Capture the cell that displays the provided text and extract its (X, Y) central coordinate. 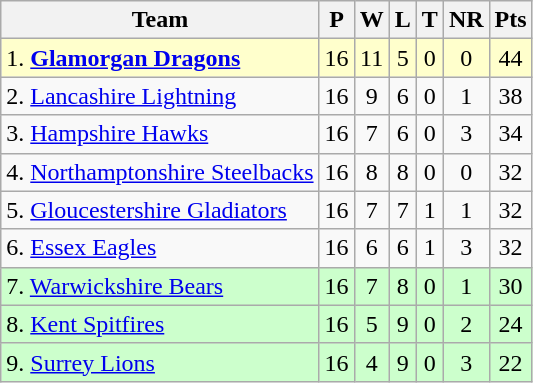
4. Northamptonshire Steelbacks (160, 172)
L (402, 20)
9. Surrey Lions (160, 362)
8. Kent Spitfires (160, 324)
6. Essex Eagles (160, 248)
5. Gloucestershire Gladiators (160, 210)
1. Glamorgan Dragons (160, 58)
4 (372, 362)
11 (372, 58)
24 (510, 324)
2 (466, 324)
Team (160, 20)
Pts (510, 20)
44 (510, 58)
NR (466, 20)
P (336, 20)
22 (510, 362)
7. Warwickshire Bears (160, 286)
3. Hampshire Hawks (160, 134)
2. Lancashire Lightning (160, 96)
38 (510, 96)
T (430, 20)
34 (510, 134)
30 (510, 286)
W (372, 20)
